Find where the given text appears and provide that cell's center as [X, Y] coordinate. 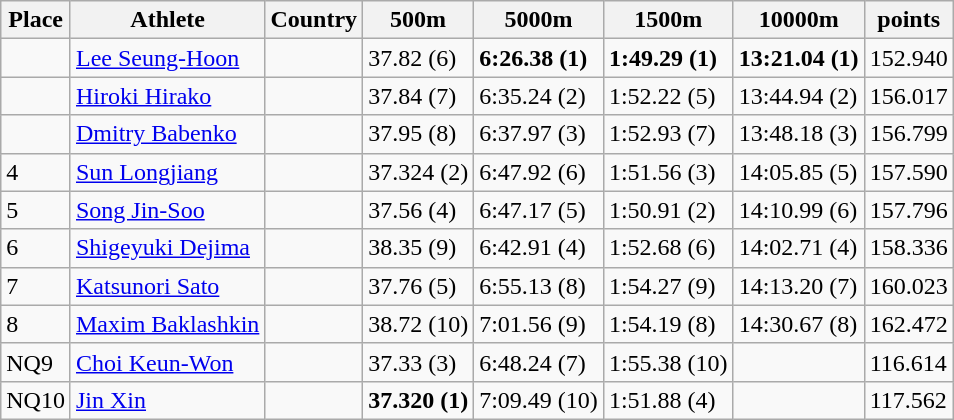
6:26.38 (1) [539, 58]
6 [36, 248]
157.590 [908, 172]
NQ9 [36, 362]
152.940 [908, 58]
1:52.93 (7) [668, 134]
37.76 (5) [418, 286]
158.336 [908, 248]
1:52.22 (5) [668, 96]
37.320 (1) [418, 400]
1:49.29 (1) [668, 58]
1:51.56 (3) [668, 172]
6:37.97 (3) [539, 134]
7 [36, 286]
5000m [539, 20]
Place [36, 20]
NQ10 [36, 400]
5 [36, 210]
1:51.88 (4) [668, 400]
38.72 (10) [418, 324]
Dmitry Babenko [167, 134]
Athlete [167, 20]
37.33 (3) [418, 362]
117.562 [908, 400]
13:44.94 (2) [798, 96]
4 [36, 172]
Maxim Baklashkin [167, 324]
6:47.17 (5) [539, 210]
Shigeyuki Dejima [167, 248]
Country [314, 20]
6:42.91 (4) [539, 248]
1:52.68 (6) [668, 248]
37.56 (4) [418, 210]
37.84 (7) [418, 96]
162.472 [908, 324]
1:50.91 (2) [668, 210]
38.35 (9) [418, 248]
Lee Seung-Hoon [167, 58]
1:54.19 (8) [668, 324]
37.324 (2) [418, 172]
116.614 [908, 362]
500m [418, 20]
157.796 [908, 210]
156.799 [908, 134]
Choi Keun-Won [167, 362]
Song Jin-Soo [167, 210]
Katsunori Sato [167, 286]
Hiroki Hirako [167, 96]
Sun Longjiang [167, 172]
156.017 [908, 96]
160.023 [908, 286]
7:09.49 (10) [539, 400]
37.95 (8) [418, 134]
points [908, 20]
13:21.04 (1) [798, 58]
13:48.18 (3) [798, 134]
14:30.67 (8) [798, 324]
1:54.27 (9) [668, 286]
37.82 (6) [418, 58]
1:55.38 (10) [668, 362]
6:47.92 (6) [539, 172]
14:05.85 (5) [798, 172]
1500m [668, 20]
14:10.99 (6) [798, 210]
6:48.24 (7) [539, 362]
14:13.20 (7) [798, 286]
6:55.13 (8) [539, 286]
6:35.24 (2) [539, 96]
Jin Xin [167, 400]
8 [36, 324]
10000m [798, 20]
14:02.71 (4) [798, 248]
7:01.56 (9) [539, 324]
